Output the (X, Y) coordinate of the center of the cell containing the given text.  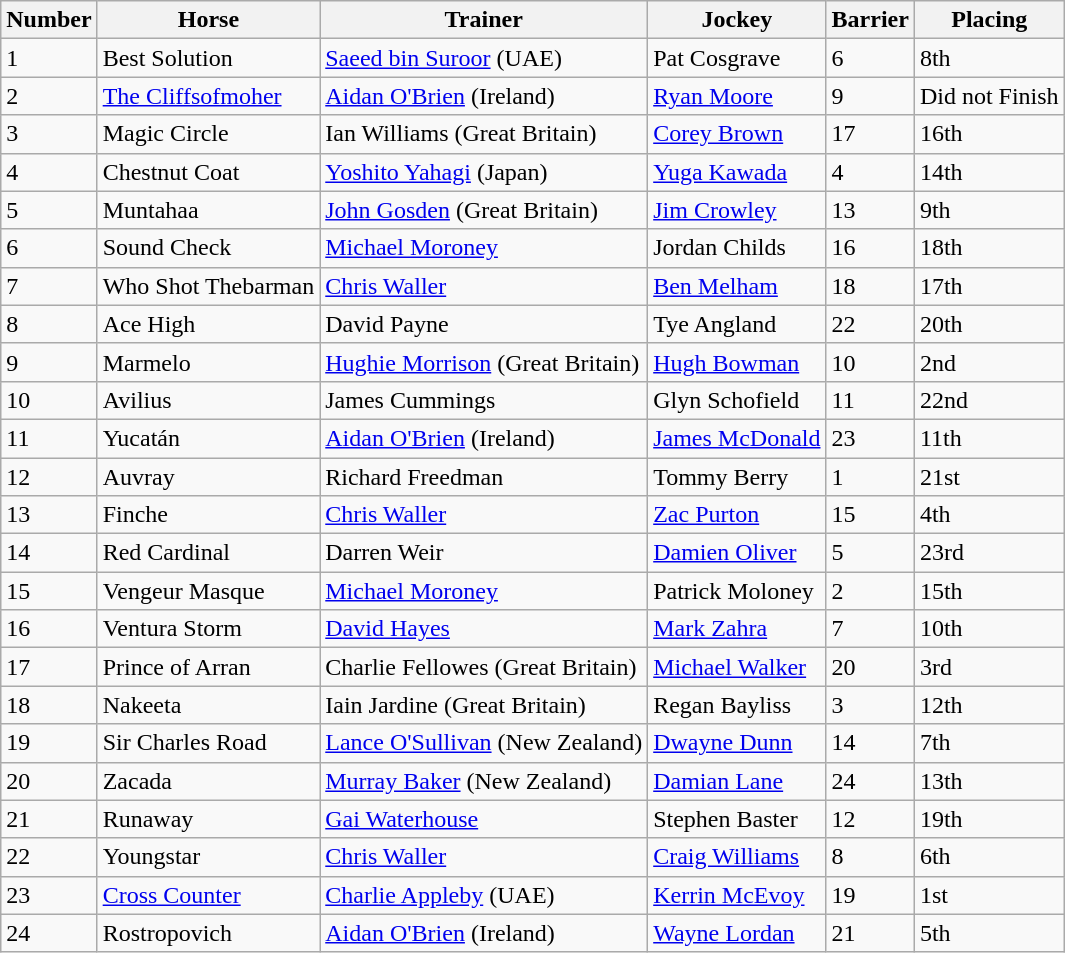
Runaway (208, 819)
Hugh Bowman (737, 362)
Ventura Storm (208, 629)
15th (989, 591)
22nd (989, 400)
Magic Circle (208, 134)
17th (989, 286)
James McDonald (737, 438)
David Hayes (484, 629)
Who Shot Thebarman (208, 286)
Ace High (208, 324)
2nd (989, 362)
Lance O'Sullivan (New Zealand) (484, 743)
8th (989, 58)
Placing (989, 20)
4th (989, 515)
18th (989, 248)
The Cliffsofmoher (208, 96)
Muntahaa (208, 210)
16th (989, 134)
6th (989, 857)
Richard Freedman (484, 477)
Zac Purton (737, 515)
Glyn Schofield (737, 400)
1st (989, 895)
Kerrin McEvoy (737, 895)
19th (989, 819)
Cross Counter (208, 895)
Sir Charles Road (208, 743)
3rd (989, 667)
Marmelo (208, 362)
13th (989, 781)
20th (989, 324)
Jordan Childs (737, 248)
9th (989, 210)
Did not Finish (989, 96)
5th (989, 933)
Nakeeta (208, 705)
12th (989, 705)
Barrier (870, 20)
Red Cardinal (208, 553)
Jim Crowley (737, 210)
Yucatán (208, 438)
Ben Melham (737, 286)
David Payne (484, 324)
Saeed bin Suroor (UAE) (484, 58)
Iain Jardine (Great Britain) (484, 705)
James Cummings (484, 400)
21st (989, 477)
Auvray (208, 477)
Mark Zahra (737, 629)
Patrick Moloney (737, 591)
Number (49, 20)
Youngstar (208, 857)
Michael Walker (737, 667)
Dwayne Dunn (737, 743)
Avilius (208, 400)
Tommy Berry (737, 477)
Rostropovich (208, 933)
23rd (989, 553)
Regan Bayliss (737, 705)
Corey Brown (737, 134)
10th (989, 629)
Craig Williams (737, 857)
Trainer (484, 20)
Ian Williams (Great Britain) (484, 134)
14th (989, 172)
Prince of Arran (208, 667)
Darren Weir (484, 553)
Damian Lane (737, 781)
Horse (208, 20)
Chestnut Coat (208, 172)
Gai Waterhouse (484, 819)
Hughie Morrison (Great Britain) (484, 362)
Finche (208, 515)
Murray Baker (New Zealand) (484, 781)
Charlie Fellowes (Great Britain) (484, 667)
Zacada (208, 781)
Sound Check (208, 248)
Best Solution (208, 58)
John Gosden (Great Britain) (484, 210)
Charlie Appleby (UAE) (484, 895)
Stephen Baster (737, 819)
Jockey (737, 20)
Yuga Kawada (737, 172)
7th (989, 743)
Tye Angland (737, 324)
Vengeur Masque (208, 591)
11th (989, 438)
Pat Cosgrave (737, 58)
Wayne Lordan (737, 933)
Yoshito Yahagi (Japan) (484, 172)
Ryan Moore (737, 96)
Damien Oliver (737, 553)
